Detect which cell encompasses the target text, then output its (x, y) center coordinate. 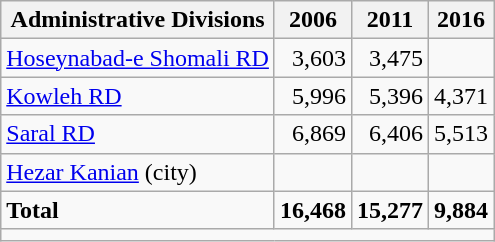
3,475 (390, 58)
5,396 (390, 96)
3,603 (312, 58)
Hezar Kanian (city) (138, 172)
2016 (462, 20)
4,371 (462, 96)
5,996 (312, 96)
9,884 (462, 210)
15,277 (390, 210)
Total (138, 210)
Kowleh RD (138, 96)
6,406 (390, 134)
2006 (312, 20)
Saral RD (138, 134)
16,468 (312, 210)
Administrative Divisions (138, 20)
6,869 (312, 134)
5,513 (462, 134)
Hoseynabad-e Shomali RD (138, 58)
2011 (390, 20)
